Pinpoint the cell where the given text exists, returning its [x, y] midpoint coordinate. 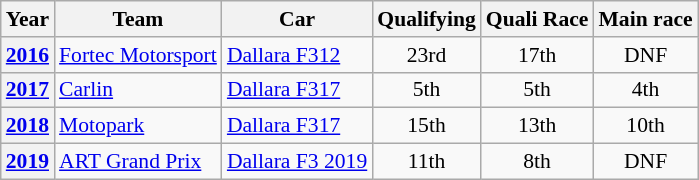
Main race [645, 19]
Dallara F312 [297, 55]
2019 [28, 162]
Team [138, 19]
Motopark [138, 126]
10th [645, 126]
4th [645, 90]
Year [28, 19]
Dallara F3 2019 [297, 162]
Qualifying [426, 19]
2016 [28, 55]
Quali Race [538, 19]
17th [538, 55]
Carlin [138, 90]
Fortec Motorsport [138, 55]
23rd [426, 55]
2018 [28, 126]
13th [538, 126]
Car [297, 19]
ART Grand Prix [138, 162]
11th [426, 162]
15th [426, 126]
2017 [28, 90]
8th [538, 162]
